Return (X, Y) of the center of cell containing provided text 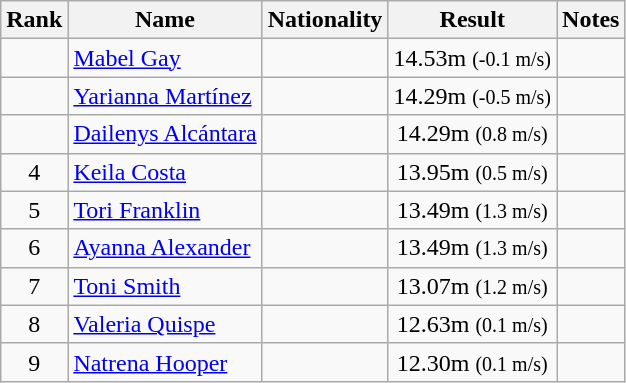
Toni Smith (165, 286)
Result (472, 20)
Natrena Hooper (165, 362)
9 (34, 362)
Nationality (325, 20)
6 (34, 248)
13.07m (1.2 m/s) (472, 286)
12.63m (0.1 m/s) (472, 324)
13.95m (0.5 m/s) (472, 172)
Mabel Gay (165, 58)
Yarianna Martínez (165, 96)
Rank (34, 20)
7 (34, 286)
8 (34, 324)
12.30m (0.1 m/s) (472, 362)
4 (34, 172)
14.29m (0.8 m/s) (472, 134)
5 (34, 210)
14.53m (-0.1 m/s) (472, 58)
Dailenys Alcántara (165, 134)
Name (165, 20)
Valeria Quispe (165, 324)
Tori Franklin (165, 210)
Keila Costa (165, 172)
Notes (591, 20)
14.29m (-0.5 m/s) (472, 96)
Ayanna Alexander (165, 248)
